Return the (X, Y) coordinate for the center point of the cell that contains the specified text.  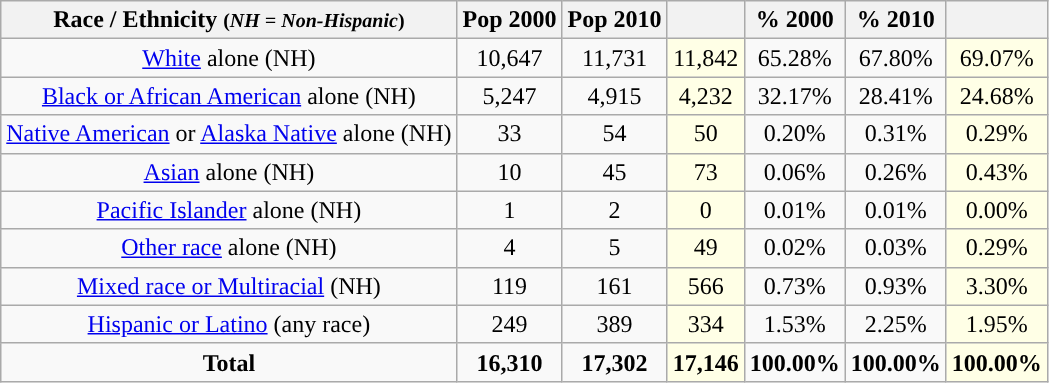
17,302 (614, 362)
1.95% (996, 324)
49 (706, 248)
11,842 (706, 58)
24.68% (996, 96)
50 (706, 134)
0.43% (996, 172)
65.28% (794, 58)
1 (510, 210)
33 (510, 134)
0.00% (996, 210)
5 (614, 248)
0.03% (896, 248)
0.02% (794, 248)
119 (510, 286)
28.41% (896, 96)
4 (510, 248)
Pop 2000 (510, 20)
2.25% (896, 324)
0.06% (794, 172)
10,647 (510, 58)
Pop 2010 (614, 20)
69.07% (996, 58)
0.93% (896, 286)
10 (510, 172)
Pacific Islander alone (NH) (229, 210)
Total (229, 362)
389 (614, 324)
Hispanic or Latino (any race) (229, 324)
0.26% (896, 172)
73 (706, 172)
White alone (NH) (229, 58)
67.80% (896, 58)
11,731 (614, 58)
3.30% (996, 286)
161 (614, 286)
334 (706, 324)
Black or African American alone (NH) (229, 96)
0 (706, 210)
566 (706, 286)
Mixed race or Multiracial (NH) (229, 286)
16,310 (510, 362)
4,232 (706, 96)
% 2010 (896, 20)
Native American or Alaska Native alone (NH) (229, 134)
45 (614, 172)
0.31% (896, 134)
17,146 (706, 362)
% 2000 (794, 20)
0.73% (794, 286)
1.53% (794, 324)
Race / Ethnicity (NH = Non-Hispanic) (229, 20)
2 (614, 210)
4,915 (614, 96)
249 (510, 324)
Other race alone (NH) (229, 248)
Asian alone (NH) (229, 172)
0.20% (794, 134)
32.17% (794, 96)
54 (614, 134)
5,247 (510, 96)
